Output the (X, Y) coordinate of the center of the cell containing the given text.  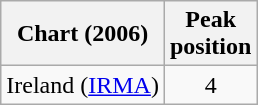
4 (210, 85)
Chart (2006) (83, 34)
Ireland (IRMA) (83, 85)
Peakposition (210, 34)
